For the text-containing cell, return its midpoint in [x, y] coordinate format. 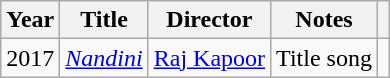
Title [104, 20]
Title song [324, 58]
Director [209, 20]
2017 [30, 58]
Nandini [104, 58]
Year [30, 20]
Raj Kapoor [209, 58]
Notes [324, 20]
